Identify which cell holds the provided text, then report its (X, Y) central coordinate. 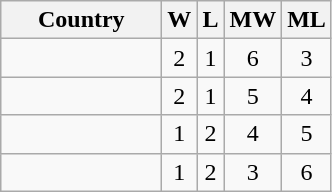
W (180, 20)
Country (82, 20)
ML (307, 20)
L (210, 20)
MW (253, 20)
